Provide the (x, y) coordinate of the cell's center where the given text is located.  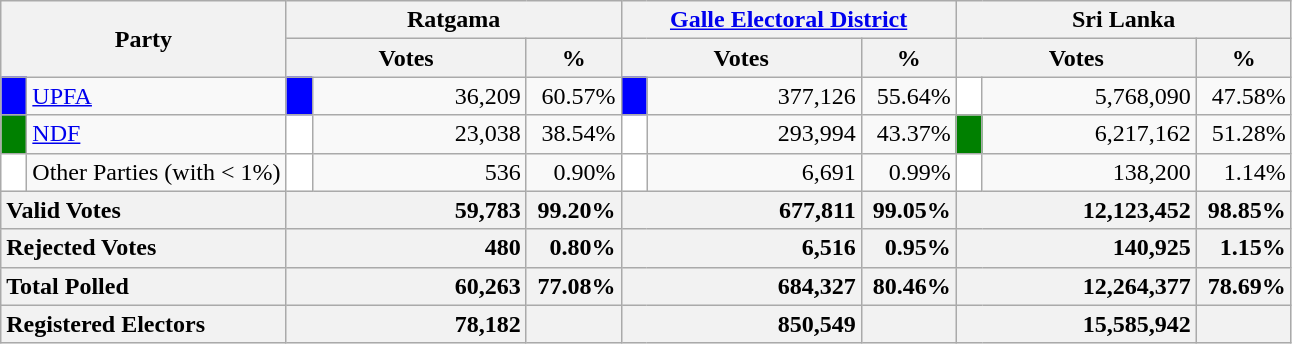
98.85% (1244, 210)
Other Parties (with < 1%) (156, 172)
47.58% (1244, 96)
6,516 (741, 248)
677,811 (741, 210)
78,182 (406, 324)
12,264,377 (1076, 286)
Galle Electoral District (788, 20)
15,585,942 (1076, 324)
Valid Votes (144, 210)
0.80% (574, 248)
77.08% (574, 286)
Sri Lanka (1124, 20)
NDF (156, 134)
23,038 (419, 134)
138,200 (1089, 172)
293,994 (754, 134)
Rejected Votes (144, 248)
43.37% (908, 134)
6,217,162 (1089, 134)
140,925 (1076, 248)
Total Polled (144, 286)
0.99% (908, 172)
536 (419, 172)
60.57% (574, 96)
78.69% (1244, 286)
1.14% (1244, 172)
99.05% (908, 210)
850,549 (741, 324)
59,783 (406, 210)
38.54% (574, 134)
6,691 (754, 172)
36,209 (419, 96)
99.20% (574, 210)
0.90% (574, 172)
80.46% (908, 286)
5,768,090 (1089, 96)
0.95% (908, 248)
Ratgama (454, 20)
1.15% (1244, 248)
51.28% (1244, 134)
Party (144, 39)
12,123,452 (1076, 210)
684,327 (741, 286)
377,126 (754, 96)
55.64% (908, 96)
Registered Electors (144, 324)
UPFA (156, 96)
60,263 (406, 286)
480 (406, 248)
